Return the (X, Y) coordinate for the center point of the cell that contains the specified text.  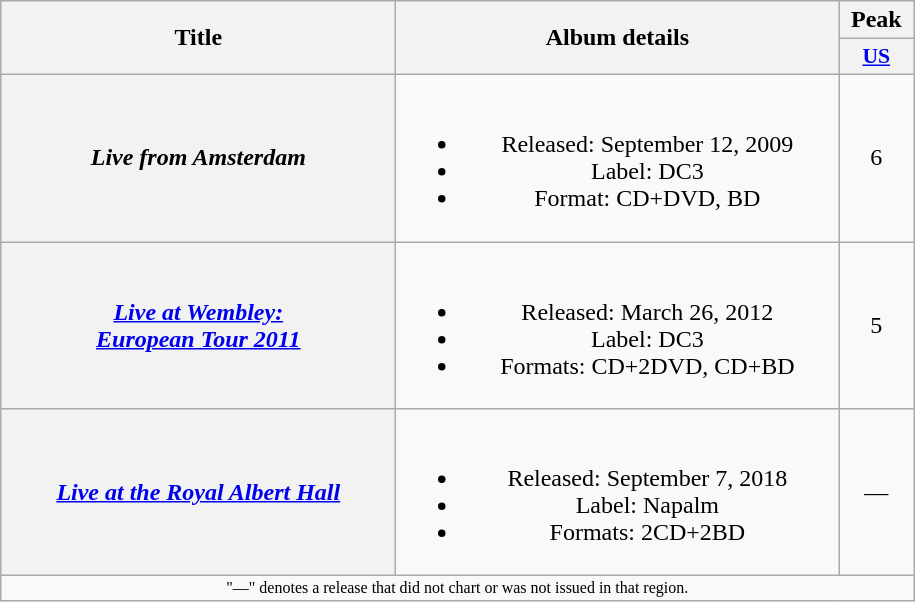
— (876, 492)
5 (876, 326)
Released: September 7, 2018Label: NapalmFormats: 2CD+2BD (618, 492)
Live at Wembley:European Tour 2011 (198, 326)
"—" denotes a release that did not chart or was not issued in that region. (458, 588)
Live from Amsterdam (198, 158)
6 (876, 158)
Released: September 12, 2009Label: DC3Format: CD+DVD, BD (618, 158)
Peak (876, 20)
Released: March 26, 2012Label: DC3Formats: CD+2DVD, CD+BD (618, 326)
Title (198, 38)
US (876, 57)
Album details (618, 38)
Live at the Royal Albert Hall (198, 492)
